Determine the (x, y) coordinate at the center of the cell enclosing the given text.  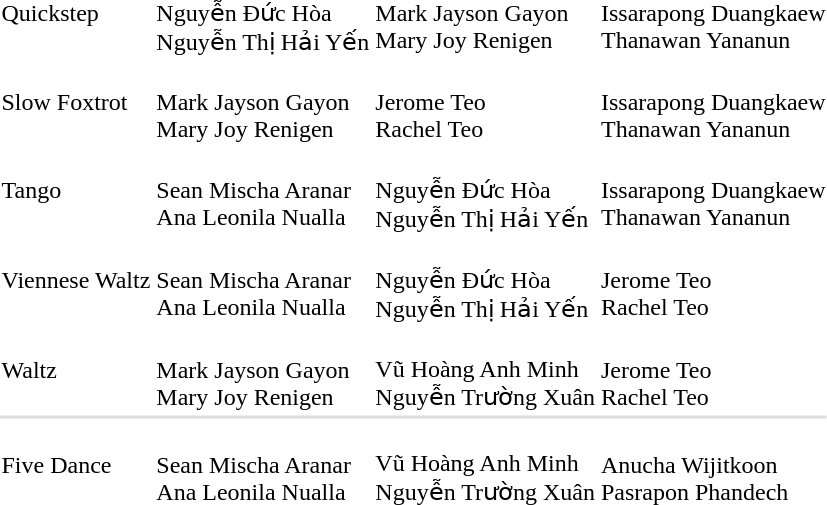
Jerome TeoRachel Teo (486, 102)
Waltz (76, 370)
Tango (76, 190)
Vũ Hoàng Anh MinhNguyễn Trường Xuân (486, 370)
Slow Foxtrot (76, 102)
Viennese Waltz (76, 280)
